Search for the cell housing the specified text and yield its [X, Y] center coordinate. 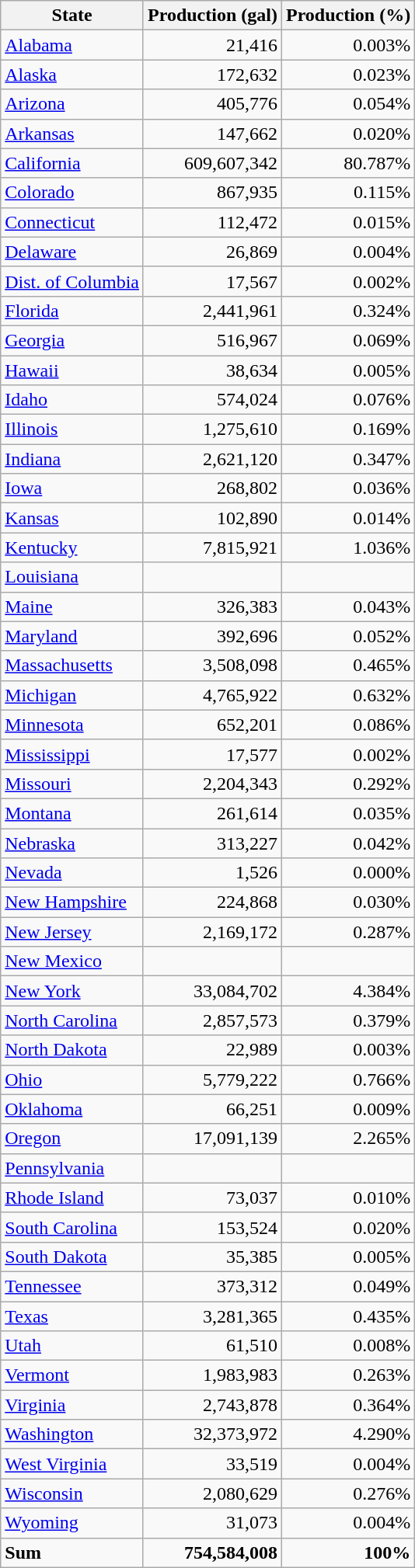
Massachusetts [72, 666]
2,743,878 [212, 1405]
405,776 [212, 104]
Tennessee [72, 1286]
38,634 [212, 370]
313,227 [212, 843]
Michigan [72, 695]
Nevada [72, 873]
New Mexico [72, 961]
2,204,343 [212, 784]
33,084,702 [212, 991]
0.023% [348, 75]
0.632% [348, 695]
California [72, 163]
Hawaii [72, 370]
Nebraska [72, 843]
0.054% [348, 104]
0.465% [348, 666]
Minnesota [72, 725]
West Virginia [72, 1464]
0.010% [348, 1198]
32,373,972 [212, 1434]
Sum [72, 1552]
New Jersey [72, 932]
Mississippi [72, 754]
Idaho [72, 400]
516,967 [212, 340]
66,251 [212, 1109]
102,890 [212, 518]
South Carolina [72, 1227]
61,510 [212, 1346]
Indiana [72, 459]
2.265% [348, 1139]
1,983,983 [212, 1375]
4,765,922 [212, 695]
147,662 [212, 134]
0.014% [348, 518]
Oregon [72, 1139]
2,857,573 [212, 1020]
Florida [72, 311]
Ohio [72, 1080]
0.115% [348, 193]
South Dakota [72, 1257]
Dist. of Columbia [72, 281]
17,091,139 [212, 1139]
Iowa [72, 488]
Louisiana [72, 577]
0.015% [348, 222]
574,024 [212, 400]
Colorado [72, 193]
7,815,921 [212, 548]
0.009% [348, 1109]
2,080,629 [212, 1493]
0.379% [348, 1020]
0.263% [348, 1375]
Wisconsin [72, 1493]
0.069% [348, 340]
4.290% [348, 1434]
0.435% [348, 1316]
Georgia [72, 340]
0.292% [348, 784]
326,383 [212, 607]
609,607,342 [212, 163]
Production (gal) [212, 16]
373,312 [212, 1286]
New York [72, 991]
Alabama [72, 45]
1,526 [212, 873]
Maryland [72, 636]
Vermont [72, 1375]
31,073 [212, 1523]
Pennsylvania [72, 1168]
21,416 [212, 45]
Rhode Island [72, 1198]
0.276% [348, 1493]
Connecticut [72, 222]
0.364% [348, 1405]
1,275,610 [212, 429]
North Carolina [72, 1020]
0.086% [348, 725]
172,632 [212, 75]
392,696 [212, 636]
0.043% [348, 607]
112,472 [212, 222]
0.324% [348, 311]
0.766% [348, 1080]
Oklahoma [72, 1109]
North Dakota [72, 1050]
5,779,222 [212, 1080]
0.052% [348, 636]
Washington [72, 1434]
2,169,172 [212, 932]
Missouri [72, 784]
268,802 [212, 488]
73,037 [212, 1198]
0.076% [348, 400]
Montana [72, 813]
0.035% [348, 813]
0.000% [348, 873]
Maine [72, 607]
Arizona [72, 104]
2,441,961 [212, 311]
224,868 [212, 902]
Kentucky [72, 548]
0.036% [348, 488]
Wyoming [72, 1523]
3,508,098 [212, 666]
0.049% [348, 1286]
Production (%) [348, 16]
1.036% [348, 548]
0.169% [348, 429]
Utah [72, 1346]
0.042% [348, 843]
0.287% [348, 932]
4.384% [348, 991]
17,577 [212, 754]
Alaska [72, 75]
0.030% [348, 902]
New Hampshire [72, 902]
0.347% [348, 459]
652,201 [212, 725]
Arkansas [72, 134]
Illinois [72, 429]
33,519 [212, 1464]
100% [348, 1552]
867,935 [212, 193]
17,567 [212, 281]
3,281,365 [212, 1316]
State [72, 16]
Texas [72, 1316]
261,614 [212, 813]
2,621,120 [212, 459]
26,869 [212, 252]
80.787% [348, 163]
153,524 [212, 1227]
754,584,008 [212, 1552]
0.008% [348, 1346]
Virginia [72, 1405]
Delaware [72, 252]
Kansas [72, 518]
35,385 [212, 1257]
22,989 [212, 1050]
